From the cell containing the given text, extract its center point as (x, y) coordinate. 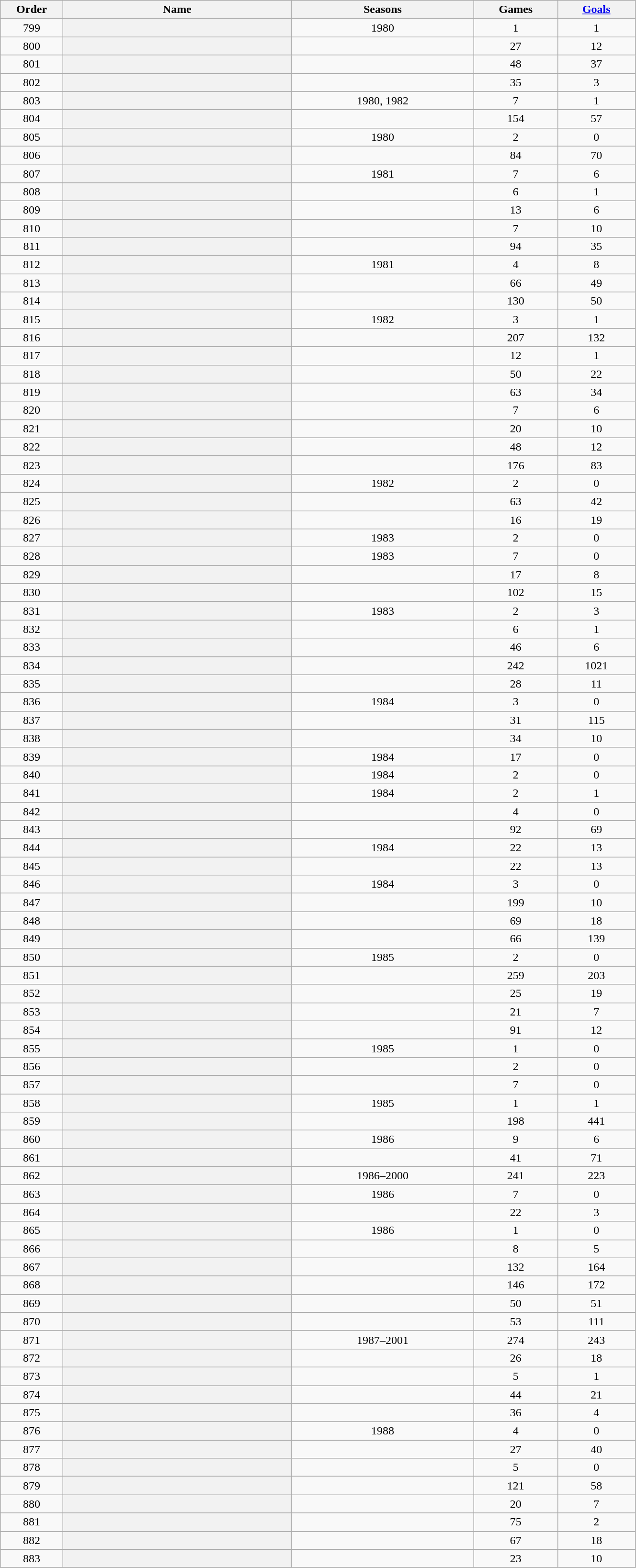
49 (596, 283)
94 (516, 247)
1980, 1982 (382, 101)
67 (516, 1540)
824 (32, 483)
820 (32, 410)
802 (32, 82)
826 (32, 519)
863 (32, 1194)
46 (516, 647)
880 (32, 1504)
877 (32, 1449)
807 (32, 173)
878 (32, 1467)
852 (32, 993)
Order (32, 10)
853 (32, 1012)
861 (32, 1158)
26 (516, 1358)
819 (32, 392)
836 (32, 702)
57 (596, 119)
827 (32, 538)
857 (32, 1084)
864 (32, 1212)
259 (516, 975)
Seasons (382, 10)
102 (516, 593)
15 (596, 593)
28 (516, 684)
845 (32, 866)
130 (516, 301)
164 (596, 1267)
1021 (596, 666)
9 (516, 1139)
823 (32, 465)
241 (516, 1176)
806 (32, 155)
111 (596, 1321)
242 (516, 666)
25 (516, 993)
92 (516, 830)
866 (32, 1249)
Games (516, 10)
834 (32, 666)
821 (32, 429)
41 (516, 1158)
860 (32, 1139)
867 (32, 1267)
876 (32, 1431)
31 (516, 720)
37 (596, 64)
23 (516, 1558)
814 (32, 301)
881 (32, 1522)
849 (32, 939)
844 (32, 848)
198 (516, 1121)
203 (596, 975)
835 (32, 684)
872 (32, 1358)
40 (596, 1449)
1988 (382, 1431)
858 (32, 1103)
846 (32, 884)
805 (32, 137)
53 (516, 1321)
803 (32, 101)
843 (32, 830)
172 (596, 1285)
838 (32, 738)
815 (32, 319)
842 (32, 812)
139 (596, 939)
875 (32, 1413)
856 (32, 1066)
274 (516, 1340)
865 (32, 1230)
1987–2001 (382, 1340)
831 (32, 611)
71 (596, 1158)
223 (596, 1176)
51 (596, 1303)
841 (32, 793)
818 (32, 374)
848 (32, 921)
871 (32, 1340)
1986–2000 (382, 1176)
854 (32, 1030)
16 (516, 519)
70 (596, 155)
115 (596, 720)
810 (32, 228)
882 (32, 1540)
822 (32, 447)
800 (32, 46)
83 (596, 465)
Name (177, 10)
832 (32, 629)
868 (32, 1285)
808 (32, 192)
812 (32, 265)
817 (32, 356)
813 (32, 283)
441 (596, 1121)
799 (32, 28)
199 (516, 902)
879 (32, 1486)
809 (32, 210)
828 (32, 556)
851 (32, 975)
121 (516, 1486)
75 (516, 1522)
833 (32, 647)
825 (32, 501)
58 (596, 1486)
873 (32, 1376)
850 (32, 957)
42 (596, 501)
801 (32, 64)
862 (32, 1176)
883 (32, 1558)
804 (32, 119)
84 (516, 155)
154 (516, 119)
855 (32, 1048)
837 (32, 720)
36 (516, 1413)
840 (32, 775)
874 (32, 1395)
870 (32, 1321)
811 (32, 247)
839 (32, 756)
207 (516, 338)
Goals (596, 10)
176 (516, 465)
146 (516, 1285)
847 (32, 902)
816 (32, 338)
243 (596, 1340)
91 (516, 1030)
830 (32, 593)
869 (32, 1303)
859 (32, 1121)
44 (516, 1395)
829 (32, 575)
11 (596, 684)
